Identify which cell holds the provided text, then report its [x, y] central coordinate. 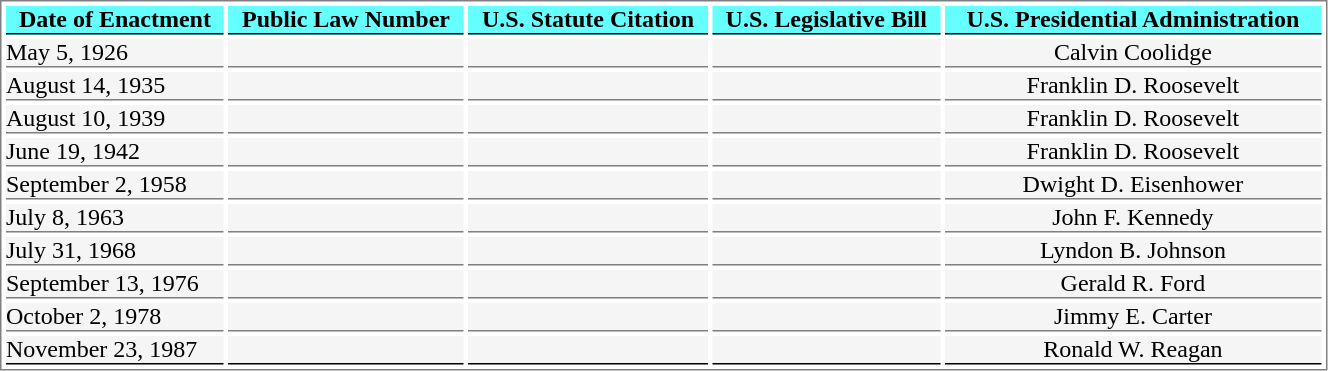
July 8, 1963 [115, 218]
U.S. Statute Citation [588, 20]
Date of Enactment [115, 20]
November 23, 1987 [115, 350]
September 13, 1976 [115, 284]
May 5, 1926 [115, 53]
John F. Kennedy [1134, 218]
Public Law Number [346, 20]
August 10, 1939 [115, 119]
September 2, 1958 [115, 185]
Jimmy E. Carter [1134, 317]
Gerald R. Ford [1134, 284]
October 2, 1978 [115, 317]
Calvin Coolidge [1134, 53]
Ronald W. Reagan [1134, 350]
U.S. Presidential Administration [1134, 20]
Dwight D. Eisenhower [1134, 185]
U.S. Legislative Bill [826, 20]
July 31, 1968 [115, 251]
August 14, 1935 [115, 86]
Lyndon B. Johnson [1134, 251]
June 19, 1942 [115, 152]
